Search for the cell housing the specified text and yield its [X, Y] center coordinate. 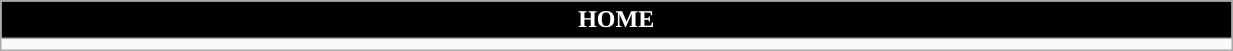
HOME [616, 20]
